Locate the cell with the specified text and output its [X, Y] center coordinate. 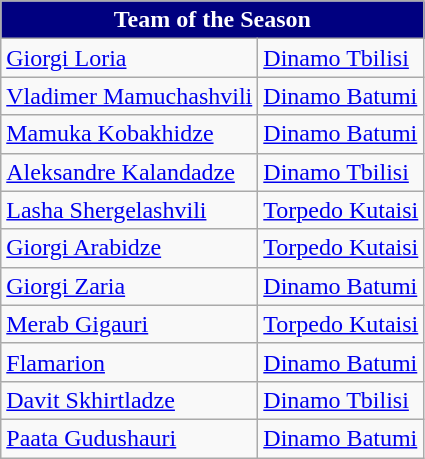
Giorgi Arabidze [130, 248]
Flamarion [130, 362]
Giorgi Loria [130, 58]
Lasha Shergelashvili [130, 210]
Mamuka Kobakhidze [130, 134]
Team of the Season [212, 20]
Vladimer Mamuchashvili [130, 96]
Merab Gigauri [130, 324]
Giorgi Zaria [130, 286]
Aleksandre Kalandadze [130, 172]
Paata Gudushauri [130, 438]
Davit Skhirtladze [130, 400]
